Search for the cell housing the specified text and yield its (x, y) center coordinate. 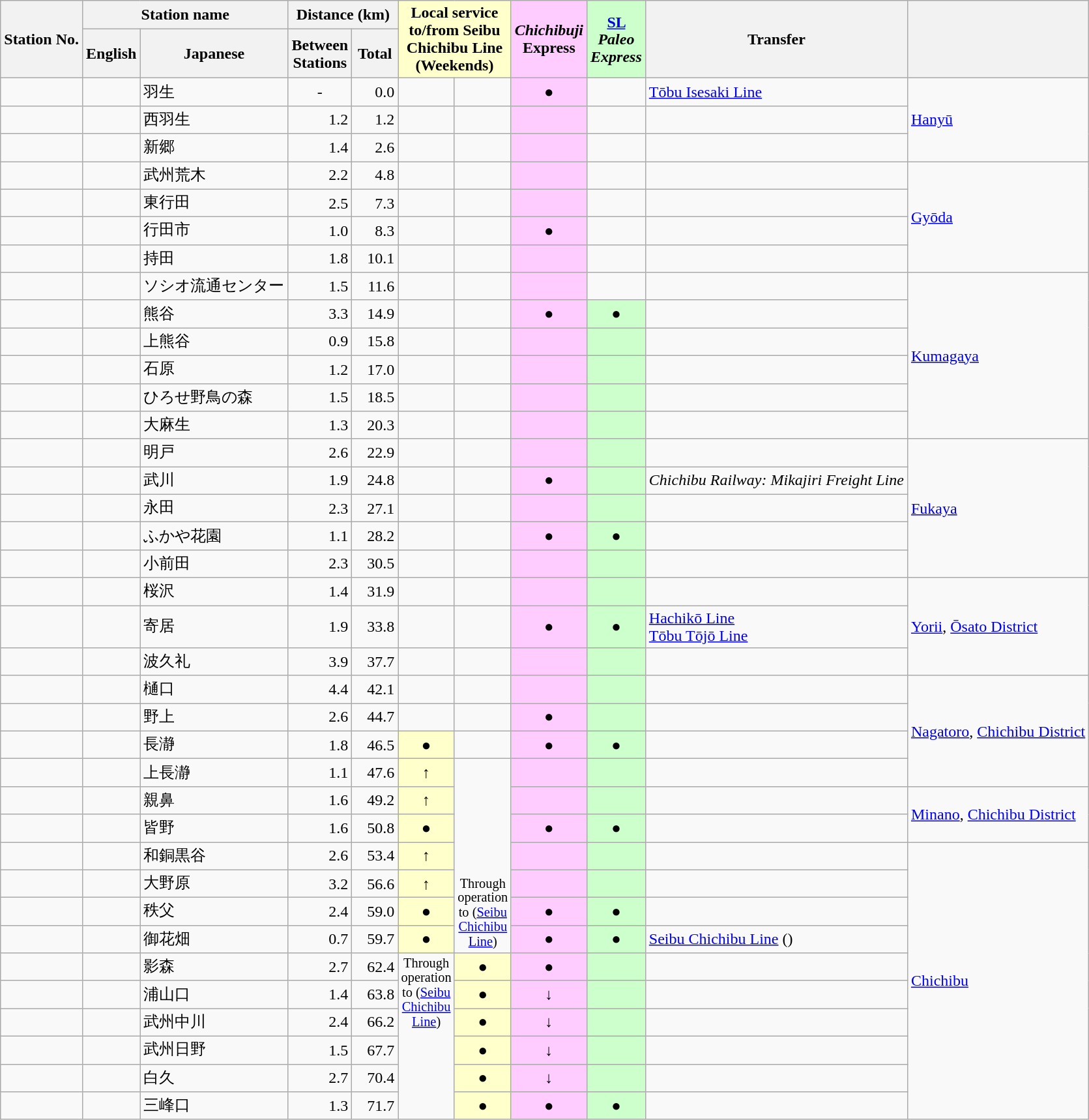
東行田 (214, 203)
ChichibujiExpress (549, 39)
59.7 (375, 939)
Nagatoro, Chichibu District (998, 731)
Kumagaya (998, 356)
Yorii, Ōsato District (998, 626)
樋口 (214, 690)
Fukaya (998, 508)
70.4 (375, 1078)
大麻生 (214, 425)
野上 (214, 717)
Transfer (776, 39)
71.7 (375, 1106)
42.1 (375, 690)
67.7 (375, 1050)
行田市 (214, 231)
波久礼 (214, 662)
4.8 (375, 176)
20.3 (375, 425)
3.2 (320, 884)
English (111, 53)
46.5 (375, 744)
0.0 (375, 93)
Local service to/from Seibu Chichibu Line(Weekends) (455, 39)
30.5 (375, 563)
御花畑 (214, 939)
武川 (214, 481)
三峰口 (214, 1106)
Chichibu (998, 981)
桜沢 (214, 592)
Gyōda (998, 217)
ひろせ野鳥の森 (214, 398)
33.8 (375, 626)
明戸 (214, 452)
24.8 (375, 481)
17.0 (375, 369)
56.6 (375, 884)
浦山口 (214, 995)
11.6 (375, 287)
小前田 (214, 563)
上長瀞 (214, 773)
Station No. (42, 39)
武州日野 (214, 1050)
持田 (214, 258)
Seibu Chichibu Line () (776, 939)
BetweenStations (320, 53)
大野原 (214, 884)
14.9 (375, 314)
27.1 (375, 508)
Hanyū (998, 120)
熊谷 (214, 314)
49.2 (375, 801)
影森 (214, 967)
4.4 (320, 690)
63.8 (375, 995)
Hachikō LineTōbu Tōjō Line (776, 626)
Distance (km) (343, 15)
寄居 (214, 626)
Station name (185, 15)
新郷 (214, 147)
0.9 (320, 342)
上熊谷 (214, 342)
59.0 (375, 911)
31.9 (375, 592)
50.8 (375, 828)
47.6 (375, 773)
62.4 (375, 967)
18.5 (375, 398)
羽生 (214, 93)
SL Paleo Express (617, 39)
44.7 (375, 717)
皆野 (214, 828)
Total (375, 53)
7.3 (375, 203)
- (320, 93)
2.5 (320, 203)
西羽生 (214, 120)
Tōbu Isesaki Line (776, 93)
白久 (214, 1078)
長瀞 (214, 744)
15.8 (375, 342)
28.2 (375, 536)
Japanese (214, 53)
武州中川 (214, 1022)
1.0 (320, 231)
3.9 (320, 662)
武州荒木 (214, 176)
親鼻 (214, 801)
8.3 (375, 231)
3.3 (320, 314)
永田 (214, 508)
秩父 (214, 911)
Minano, Chichibu District (998, 814)
10.1 (375, 258)
Chichibu Railway: Mikajiri Freight Line (776, 481)
ふかや花園 (214, 536)
石原 (214, 369)
53.4 (375, 857)
66.2 (375, 1022)
ソシオ流通センター (214, 287)
和銅黒谷 (214, 857)
22.9 (375, 452)
0.7 (320, 939)
2.2 (320, 176)
37.7 (375, 662)
